Search for the cell housing the specified text and yield its [X, Y] center coordinate. 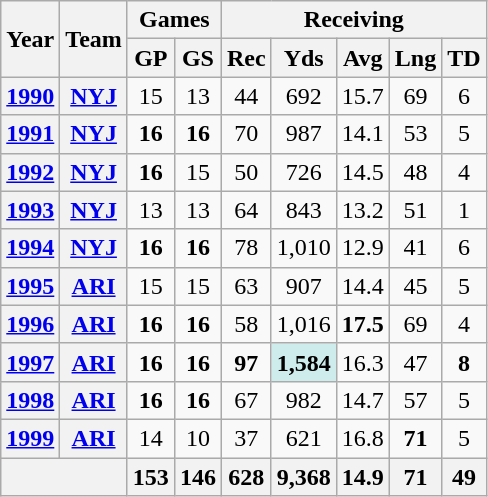
50 [246, 172]
57 [415, 400]
982 [304, 400]
13.2 [362, 210]
47 [415, 362]
45 [415, 286]
Lng [415, 58]
41 [415, 248]
153 [150, 477]
Avg [362, 58]
1,584 [304, 362]
97 [246, 362]
1995 [30, 286]
14.4 [362, 286]
78 [246, 248]
10 [198, 438]
14.1 [362, 134]
Year [30, 39]
63 [246, 286]
12.9 [362, 248]
GP [150, 58]
53 [415, 134]
Games [174, 20]
48 [415, 172]
16.8 [362, 438]
1996 [30, 324]
726 [304, 172]
1993 [30, 210]
70 [246, 134]
1998 [30, 400]
Receiving [354, 20]
14.9 [362, 477]
907 [304, 286]
37 [246, 438]
Yds [304, 58]
1991 [30, 134]
64 [246, 210]
GS [198, 58]
146 [198, 477]
1,010 [304, 248]
17.5 [362, 324]
49 [464, 477]
1,016 [304, 324]
1 [464, 210]
16.3 [362, 362]
692 [304, 96]
Rec [246, 58]
15.7 [362, 96]
14 [150, 438]
8 [464, 362]
44 [246, 96]
1997 [30, 362]
843 [304, 210]
621 [304, 438]
1992 [30, 172]
1990 [30, 96]
51 [415, 210]
Team [94, 39]
987 [304, 134]
TD [464, 58]
14.7 [362, 400]
1999 [30, 438]
58 [246, 324]
9,368 [304, 477]
1994 [30, 248]
14.5 [362, 172]
67 [246, 400]
628 [246, 477]
